For the text-containing cell, return its midpoint in (x, y) coordinate format. 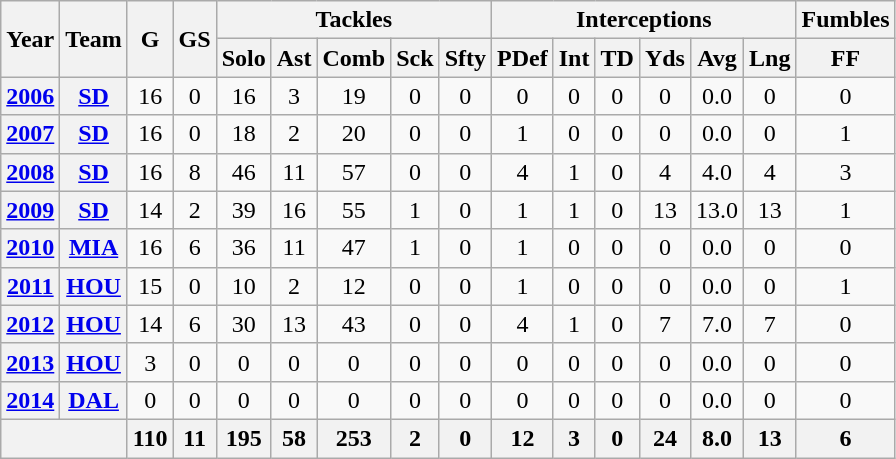
10 (244, 286)
7.0 (716, 324)
2007 (30, 134)
2011 (30, 286)
Interceptions (644, 20)
8 (194, 172)
57 (354, 172)
Lng (770, 58)
MIA (94, 248)
20 (354, 134)
39 (244, 210)
18 (244, 134)
36 (244, 248)
PDef (523, 58)
Sfty (465, 58)
8.0 (716, 438)
55 (354, 210)
Yds (664, 58)
DAL (94, 400)
30 (244, 324)
GS (194, 39)
Team (94, 39)
Int (574, 58)
2014 (30, 400)
58 (294, 438)
TD (617, 58)
Tackles (354, 20)
2012 (30, 324)
19 (354, 96)
Ast (294, 58)
Comb (354, 58)
Solo (244, 58)
2013 (30, 362)
15 (150, 286)
2006 (30, 96)
G (150, 39)
FF (846, 58)
13.0 (716, 210)
43 (354, 324)
2009 (30, 210)
2010 (30, 248)
253 (354, 438)
Avg (716, 58)
Sck (415, 58)
195 (244, 438)
2008 (30, 172)
47 (354, 248)
46 (244, 172)
Year (30, 39)
4.0 (716, 172)
Fumbles (846, 20)
110 (150, 438)
24 (664, 438)
